Locate the cell with the specified text and output its [X, Y] center coordinate. 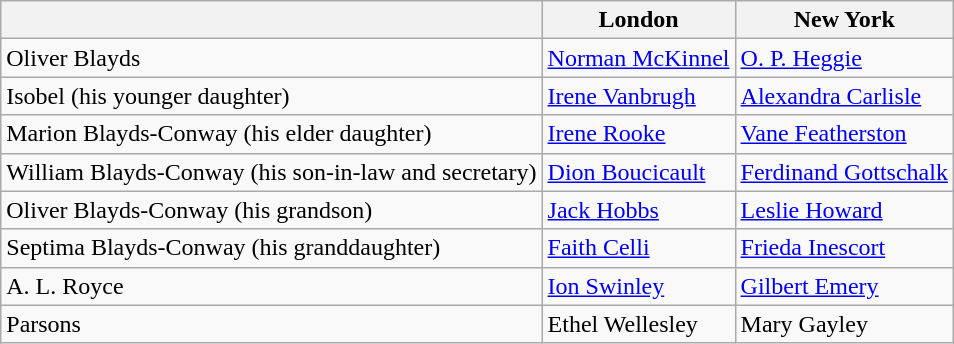
Faith Celli [638, 248]
Oliver Blayds [272, 58]
Irene Rooke [638, 134]
Dion Boucicault [638, 172]
O. P. Heggie [844, 58]
New York [844, 20]
Alexandra Carlisle [844, 96]
Marion Blayds-Conway (his elder daughter) [272, 134]
Gilbert Emery [844, 286]
Ferdinand Gottschalk [844, 172]
A. L. Royce [272, 286]
Jack Hobbs [638, 210]
Oliver Blayds-Conway (his grandson) [272, 210]
Parsons [272, 324]
William Blayds-Conway (his son-in-law and secretary) [272, 172]
Frieda Inescort [844, 248]
Isobel (his younger daughter) [272, 96]
Ethel Wellesley [638, 324]
Ion Swinley [638, 286]
Irene Vanbrugh [638, 96]
Leslie Howard [844, 210]
Vane Featherston [844, 134]
Mary Gayley [844, 324]
Norman McKinnel [638, 58]
London [638, 20]
Septima Blayds-Conway (his granddaughter) [272, 248]
